For the text-containing cell, return its midpoint in (x, y) coordinate format. 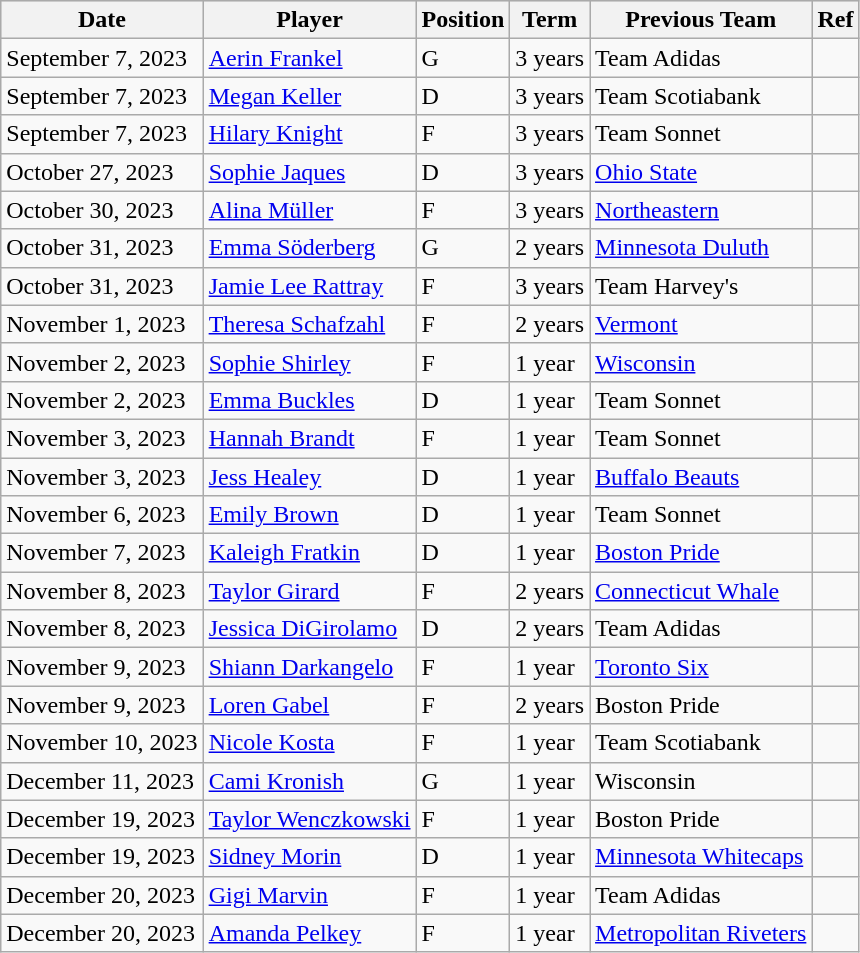
November 1, 2023 (102, 324)
Metropolitan Riveters (701, 933)
Megan Keller (310, 96)
Loren Gabel (310, 705)
Hannah Brandt (310, 438)
October 30, 2023 (102, 210)
November 10, 2023 (102, 743)
Jamie Lee Rattray (310, 286)
Sidney Morin (310, 857)
Amanda Pelkey (310, 933)
Vermont (701, 324)
Minnesota Whitecaps (701, 857)
Theresa Schafzahl (310, 324)
Shiann Darkangelo (310, 667)
Player (310, 20)
Taylor Girard (310, 591)
December 11, 2023 (102, 781)
Term (550, 20)
Minnesota Duluth (701, 248)
Taylor Wenczkowski (310, 819)
Buffalo Beauts (701, 477)
Emma Söderberg (310, 248)
Toronto Six (701, 667)
Alina Müller (310, 210)
Team Harvey's (701, 286)
October 27, 2023 (102, 172)
Jess Healey (310, 477)
Sophie Shirley (310, 362)
Hilary Knight (310, 134)
Northeastern (701, 210)
Date (102, 20)
November 7, 2023 (102, 553)
Sophie Jaques (310, 172)
Nicole Kosta (310, 743)
November 6, 2023 (102, 515)
Emma Buckles (310, 400)
Kaleigh Fratkin (310, 553)
Previous Team (701, 20)
Aerin Frankel (310, 58)
Ohio State (701, 172)
Position (463, 20)
Ref (836, 20)
Gigi Marvin (310, 895)
Jessica DiGirolamo (310, 629)
Connecticut Whale (701, 591)
Cami Kronish (310, 781)
Emily Brown (310, 515)
